For the text-containing cell, return its midpoint in (x, y) coordinate format. 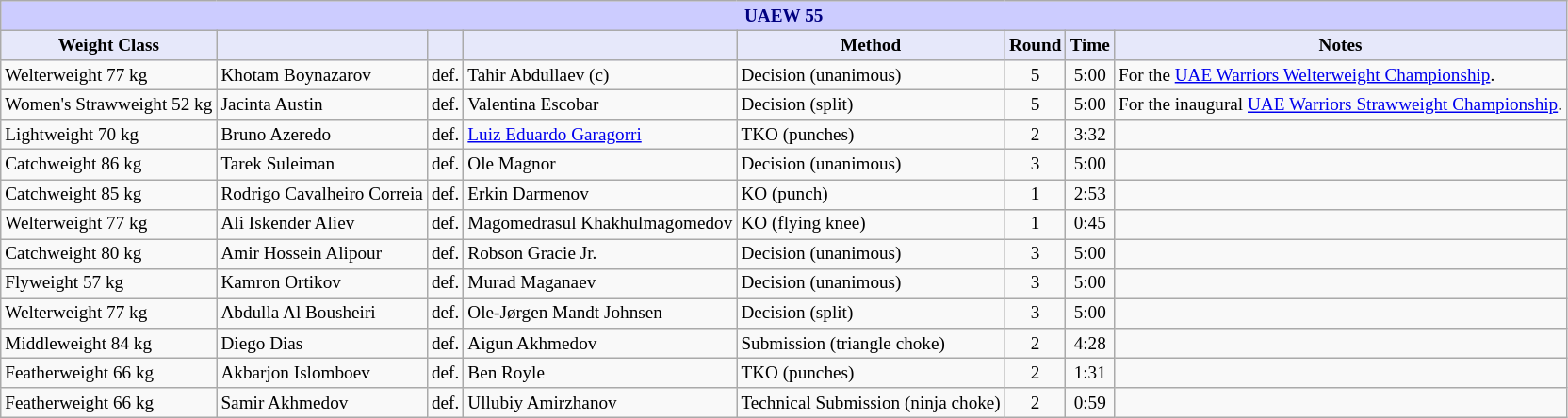
Method (871, 45)
Khotam Boynazarov (322, 75)
Catchweight 80 kg (109, 254)
Technical Submission (ninja choke) (871, 403)
Erkin Darmenov (600, 194)
Flyweight 57 kg (109, 283)
Jacinta Austin (322, 104)
4:28 (1089, 344)
3:32 (1089, 135)
Time (1089, 45)
For the UAE Warriors Welterweight Championship. (1340, 75)
Rodrigo Cavalheiro Correia (322, 194)
Kamron Ortikov (322, 283)
2:53 (1089, 194)
Ali Iskender Aliev (322, 224)
Round (1035, 45)
Samir Akhmedov (322, 403)
Bruno Azeredo (322, 135)
Weight Class (109, 45)
Lightweight 70 kg (109, 135)
Ole-Jørgen Mandt Johnsen (600, 313)
Middleweight 84 kg (109, 344)
0:45 (1089, 224)
Ben Royle (600, 373)
Tarek Suleiman (322, 165)
Amir Hossein Alipour (322, 254)
Catchweight 85 kg (109, 194)
KO (punch) (871, 194)
Valentina Escobar (600, 104)
Ullubiy Amirzhanov (600, 403)
Catchweight 86 kg (109, 165)
1:31 (1089, 373)
Luiz Eduardo Garagorri (600, 135)
Murad Maganaev (600, 283)
Robson Gracie Jr. (600, 254)
0:59 (1089, 403)
Ole Magnor (600, 165)
Women's Strawweight 52 kg (109, 104)
Abdulla Al Bousheiri (322, 313)
Aigun Akhmedov (600, 344)
Notes (1340, 45)
UAEW 55 (784, 16)
Diego Dias (322, 344)
Magomedrasul Khakhulmagomedov (600, 224)
Submission (triangle choke) (871, 344)
Tahir Abdullaev (c) (600, 75)
For the inaugural UAE Warriors Strawweight Championship. (1340, 104)
KO (flying knee) (871, 224)
Akbarjon Islomboev (322, 373)
